Scan for the cell matching the given text and deliver its (x, y) coordinate at center. 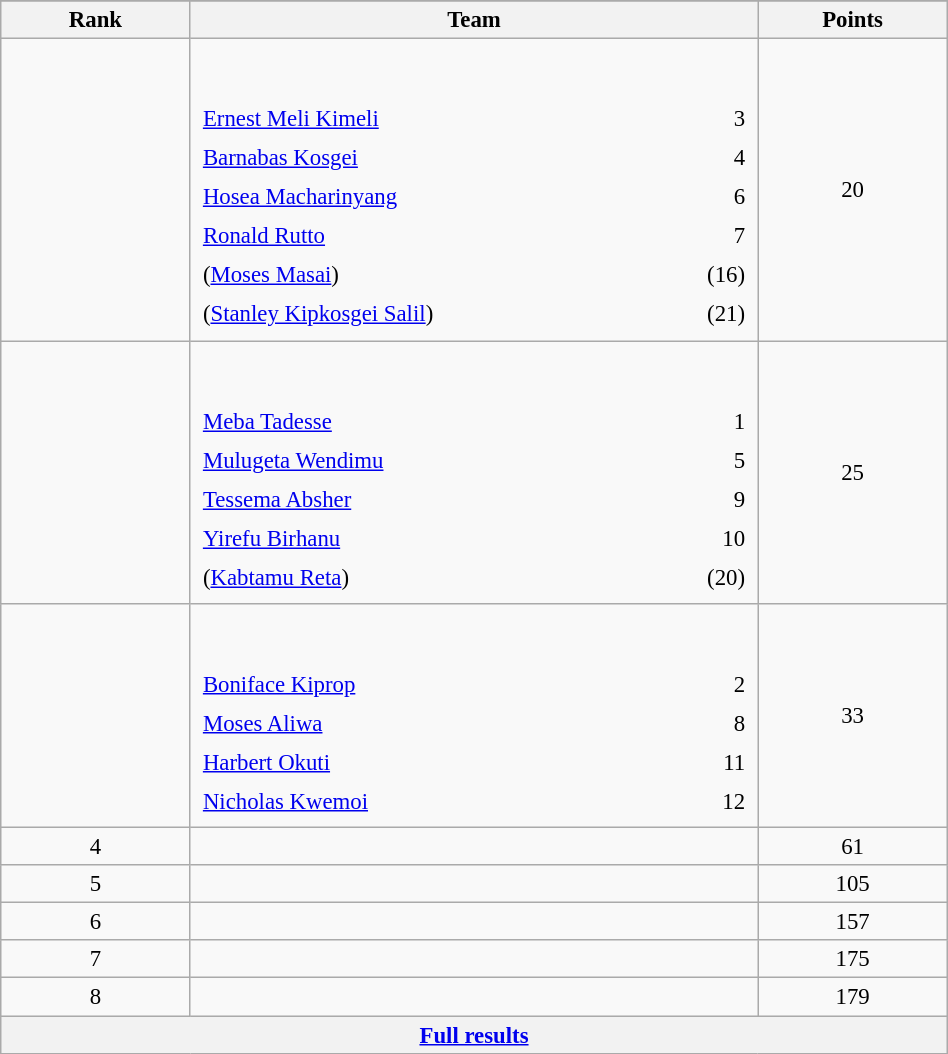
10 (696, 538)
Nicholas Kwemoi (430, 801)
(16) (705, 275)
Ernest Meli Kimeli 3 Barnabas Kosgei 4 Hosea Macharinyang 6 Ronald Rutto 7 (Moses Masai) (16) (Stanley Kipkosgei Salil) (21) (474, 190)
61 (852, 847)
Moses Aliwa (430, 723)
Barnabas Kosgei (427, 158)
9 (696, 499)
Points (852, 20)
(Stanley Kipkosgei Salil) (427, 314)
(20) (696, 577)
2 (708, 684)
(21) (705, 314)
Rank (96, 20)
Meba Tadesse (418, 421)
12 (708, 801)
Mulugeta Wendimu (418, 460)
105 (852, 884)
1 (696, 421)
Harbert Okuti (430, 762)
157 (852, 922)
Full results (474, 1035)
25 (852, 472)
Tessema Absher (418, 499)
Boniface Kiprop 2 Moses Aliwa 8 Harbert Okuti 11 Nicholas Kwemoi 12 (474, 716)
Hosea Macharinyang (427, 197)
(Moses Masai) (427, 275)
179 (852, 997)
175 (852, 959)
33 (852, 716)
11 (708, 762)
Yirefu Birhanu (418, 538)
Boniface Kiprop (430, 684)
Meba Tadesse 1 Mulugeta Wendimu 5 Tessema Absher 9 Yirefu Birhanu 10 (Kabtamu Reta) (20) (474, 472)
Ronald Rutto (427, 236)
Team (474, 20)
3 (705, 119)
20 (852, 190)
Ernest Meli Kimeli (427, 119)
(Kabtamu Reta) (418, 577)
